Return the (x, y) coordinate for the center point of the cell that contains the specified text.  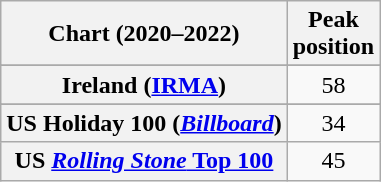
Peakposition (333, 34)
Chart (2020–2022) (144, 34)
58 (333, 85)
34 (333, 123)
Ireland (IRMA) (144, 85)
US Rolling Stone Top 100 (144, 161)
45 (333, 161)
US Holiday 100 (Billboard) (144, 123)
